Return [X, Y] of the center of cell containing provided text 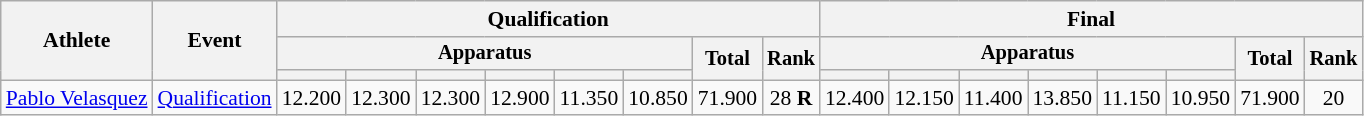
11.350 [590, 98]
10.850 [658, 98]
12.200 [312, 98]
11.400 [994, 98]
Pablo Velasquez [77, 98]
10.950 [1200, 98]
12.400 [854, 98]
13.850 [1062, 98]
Athlete [77, 40]
11.150 [1132, 98]
12.900 [520, 98]
12.150 [924, 98]
28 R [791, 98]
20 [1334, 98]
Final [1091, 19]
Event [215, 40]
